Scan for the cell matching the given text and deliver its [X, Y] coordinate at center. 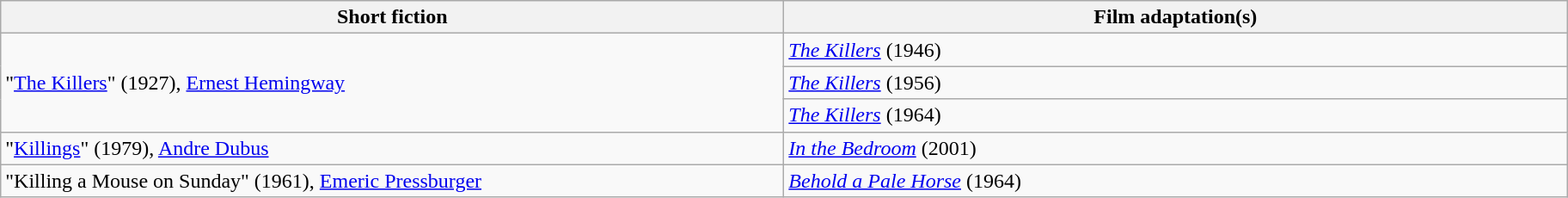
"Killing a Mouse on Sunday" (1961), Emeric Pressburger [392, 181]
In the Bedroom (2001) [1176, 148]
Film adaptation(s) [1176, 17]
"The Killers" (1927), Ernest Hemingway [392, 83]
Short fiction [392, 17]
Behold a Pale Horse (1964) [1176, 181]
The Killers (1956) [1176, 83]
The Killers (1946) [1176, 50]
"Killings" (1979), Andre Dubus [392, 148]
The Killers (1964) [1176, 115]
